Search for the cell housing the specified text and yield its (x, y) center coordinate. 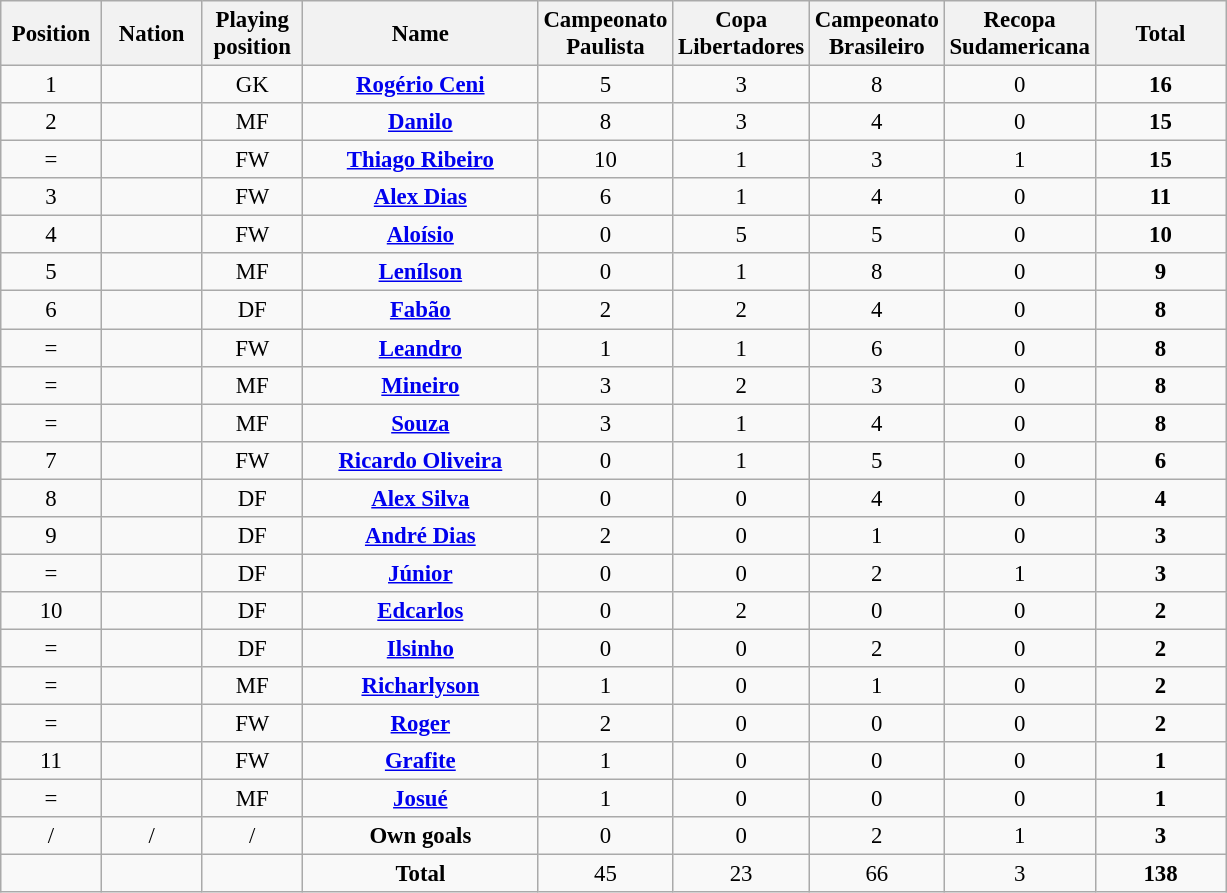
Danilo (421, 122)
Josué (421, 799)
Recopa Sudamericana (1020, 34)
André Dias (421, 536)
Campeonato Paulista (606, 34)
23 (742, 874)
Souza (421, 423)
66 (876, 874)
Alex Dias (421, 197)
Thiago Ribeiro (421, 160)
138 (1160, 874)
Richarlyson (421, 686)
Edcarlos (421, 611)
Mineiro (421, 385)
Name (421, 34)
Fabão (421, 310)
Nation (152, 34)
Playing position (252, 34)
Leandro (421, 348)
Ricardo Oliveira (421, 460)
Campeonato Brasileiro (876, 34)
7 (52, 460)
Júnior (421, 573)
16 (1160, 85)
Lenílson (421, 273)
Position (52, 34)
Ilsinho (421, 648)
Own goals (421, 836)
Alex Silva (421, 498)
Copa Libertadores (742, 34)
Aloísio (421, 235)
Rogério Ceni (421, 85)
Roger (421, 724)
45 (606, 874)
GK (252, 85)
Grafite (421, 761)
